Capture the cell that displays the provided text and extract its (X, Y) central coordinate. 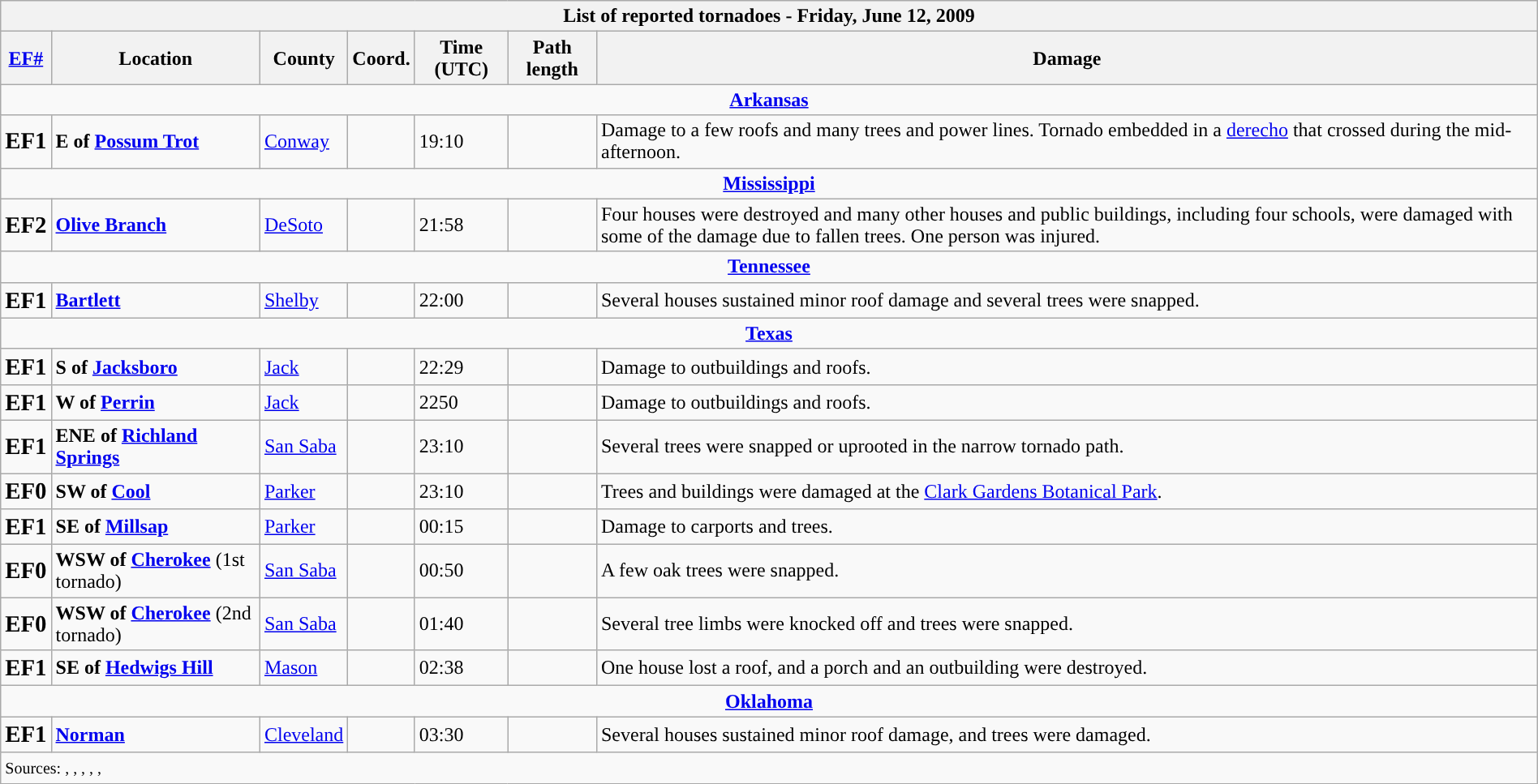
Coord. (381, 58)
Time (UTC) (461, 58)
County (303, 58)
WSW of Cherokee (1st tornado) (156, 571)
00:15 (461, 527)
02:38 (461, 668)
Several tree limbs were knocked off and trees were snapped. (1067, 624)
Bartlett (156, 300)
22:29 (461, 366)
Several houses sustained minor roof damage and several trees were snapped. (1067, 300)
21:58 (461, 225)
Path length (552, 58)
One house lost a roof, and a porch and an outbuilding were destroyed. (1067, 668)
Mississippi (769, 183)
Sources: , , , , , (769, 768)
A few oak trees were snapped. (1067, 571)
Tennessee (769, 267)
EF# (26, 58)
ENE of Richland Springs (156, 446)
S of Jacksboro (156, 366)
Norman (156, 735)
Shelby (303, 300)
SW of Cool (156, 491)
Conway (303, 141)
Cleveland (303, 735)
Several houses sustained minor roof damage, and trees were damaged. (1067, 735)
Oklahoma (769, 701)
Olive Branch (156, 225)
SE of Hedwigs Hill (156, 668)
Mason (303, 668)
E of Possum Trot (156, 141)
Texas (769, 333)
WSW of Cherokee (2nd tornado) (156, 624)
03:30 (461, 735)
01:40 (461, 624)
SE of Millsap (156, 527)
2250 (461, 402)
Trees and buildings were damaged at the Clark Gardens Botanical Park. (1067, 491)
22:00 (461, 300)
EF2 (26, 225)
Arkansas (769, 100)
Location (156, 58)
DeSoto (303, 225)
Damage to carports and trees. (1067, 527)
Several trees were snapped or uprooted in the narrow tornado path. (1067, 446)
List of reported tornadoes - Friday, June 12, 2009 (769, 16)
Damage to a few roofs and many trees and power lines. Tornado embedded in a derecho that crossed during the mid-afternoon. (1067, 141)
Damage (1067, 58)
19:10 (461, 141)
W of Perrin (156, 402)
00:50 (461, 571)
